Pinpoint the cell where the given text exists, returning its (x, y) midpoint coordinate. 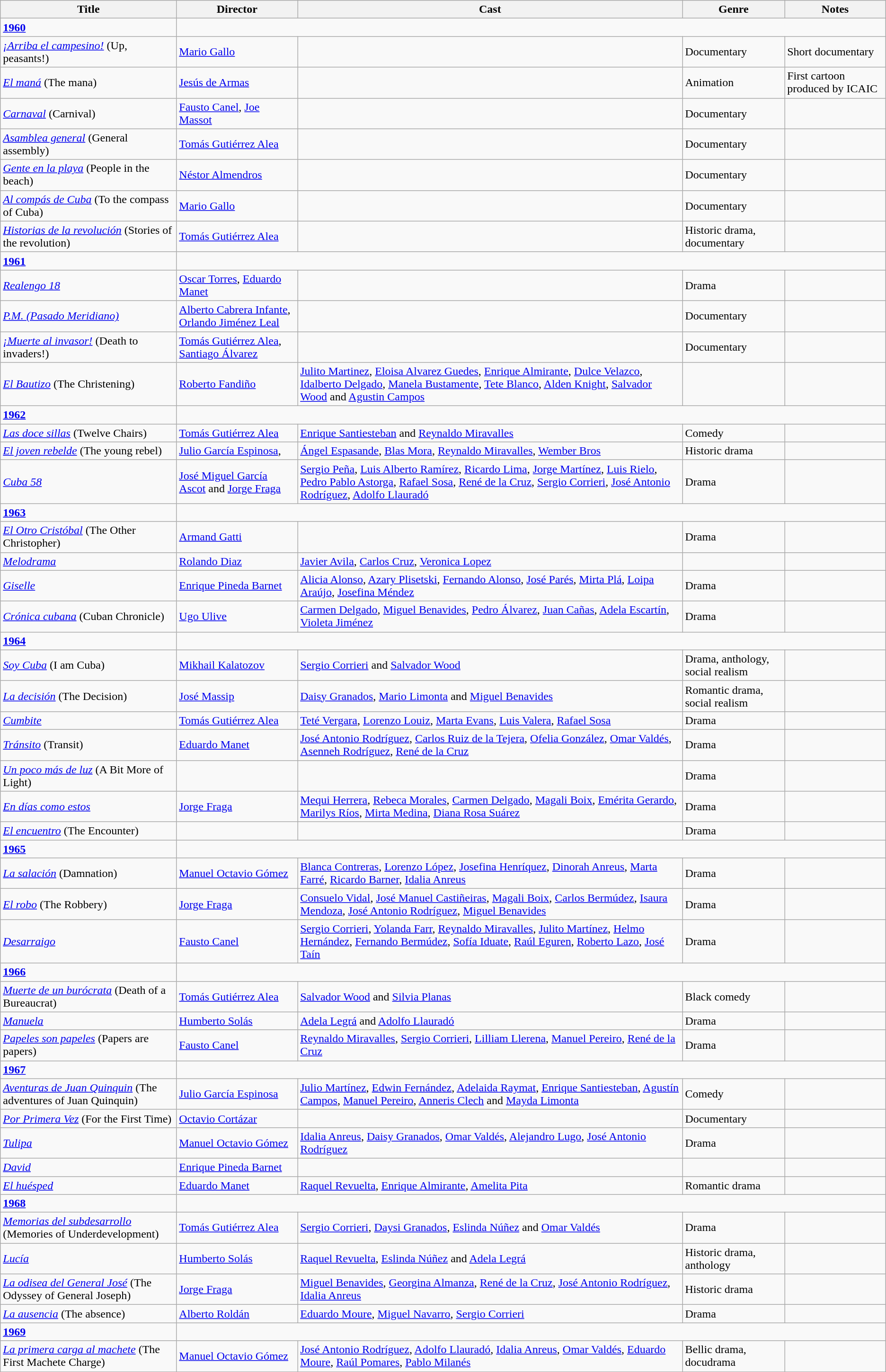
Drama, anthology, social realism (734, 665)
Tránsito (Transit) (89, 745)
Historias de la revolución (Stories of the revolution) (89, 237)
Asamblea general (General assembly) (89, 144)
Giselle (89, 586)
First cartoon produced by ICAIC (835, 82)
Bellic drama, docudrama (734, 1356)
Roberto Fandiño (237, 384)
Gente en la playa (People in the beach) (89, 175)
Muerte de un burócrata (Death of a Bureaucrat) (89, 997)
Romantic drama, social realism (734, 696)
Julio García Espinosa, (237, 451)
1960 (89, 27)
Notes (835, 9)
José Antonio Rodríguez, Adolfo Llauradó, Idalia Anreus, Omar Valdés, Eduardo Moure, Raúl Pomares, Pablo Milanés (490, 1356)
Enrique Santiesteban and Reynaldo Miravalles (490, 433)
¡Muerte al invasor! (Death to invaders!) (89, 346)
1966 (89, 972)
Salvador Wood and Silvia Planas (490, 997)
1969 (89, 1332)
Las doce sillas (Twelve Chairs) (89, 433)
La odisea del General José (The Odyssey of General Joseph) (89, 1289)
Consuelo Vidal, José Manuel Castiñeiras, Magali Boix, Carlos Bermúdez, Isaura Mendoza, José Antonio Rodríguez, Miguel Benavides (490, 904)
¡Arriba el campesino! (Up, peasants!) (89, 52)
Carmen Delgado, Miguel Benavides, Pedro Álvarez, Juan Cañas, Adela Escartín, Violeta Jiménez (490, 616)
José Antonio Rodríguez, Carlos Ruiz de la Tejera, Ofelia González, Omar Valdés, Asenneh Rodríguez, René de la Cruz (490, 745)
Blanca Contreras, Lorenzo López, Josefina Henríquez, Dinorah Anreus, Marta Farré, Ricardo Barner, Idalia Anreus (490, 874)
1968 (89, 1204)
Oscar Torres, Eduardo Manet (237, 285)
Rolando Diaz (237, 561)
La salación (Damnation) (89, 874)
El huésped (89, 1186)
Alberto Cabrera Infante, Orlando Jiménez Leal (237, 316)
Manuela (89, 1021)
Genre (734, 9)
Historic drama, anthology (734, 1259)
Un poco más de luz (A Bit More of Light) (89, 775)
Reynaldo Miravalles, Sergio Corrieri, Lilliam Llerena, Manuel Pereiro, René de la Cruz (490, 1045)
1967 (89, 1070)
En días como estos (89, 806)
Mikhail Kalatozov (237, 665)
José Massip (237, 696)
Jesús de Armas (237, 82)
Tulipa (89, 1142)
Javier Avila, Carlos Cruz, Veronica Lopez (490, 561)
El encuentro (The Encounter) (89, 831)
Soy Cuba (I am Cuba) (89, 665)
Ugo Ulive (237, 616)
1962 (89, 415)
Historic drama, documentary (734, 237)
Desarraigo (89, 941)
Alicia Alonso, Azary Plisetski, Fernando Alonso, José Parés, Mirta Plá, Loipa Araújo, Josefina Méndez (490, 586)
Papeles son papeles (Papers are papers) (89, 1045)
Raquel Revuelta, Eslinda Núñez and Adela Legrá (490, 1259)
Lucía (89, 1259)
Julio Martínez, Edwin Fernández, Adelaida Raymat, Enrique Santiesteban, Agustín Campos, Manuel Pereiro, Anneris Clech and Mayda Limonta (490, 1094)
1963 (89, 513)
El joven rebelde (The young rebel) (89, 451)
Adela Legrá and Adolfo Llauradó (490, 1021)
Daisy Granados, Mario Limonta and Miguel Benavides (490, 696)
1964 (89, 641)
Teté Vergara, Lorenzo Louiz, Marta Evans, Luis Valera, Rafael Sosa (490, 720)
Crónica cubana (Cuban Chronicle) (89, 616)
Sergio Corrieri, Daysi Granados, Eslinda Núñez and Omar Valdés (490, 1228)
1965 (89, 849)
La primera carga al machete (The First Machete Charge) (89, 1356)
Armand Gatti (237, 537)
Black comedy (734, 997)
Al compás de Cuba (To the compass of Cuba) (89, 205)
Néstor Almendros (237, 175)
David (89, 1167)
Sergio Corrieri and Salvador Wood (490, 665)
P.M. (Pasado Meridiano) (89, 316)
Romantic drama (734, 1186)
Tomás Gutiérrez Alea, Santiago Álvarez (237, 346)
Carnaval (Carnival) (89, 114)
El Otro Cristóbal (The Other Christopher) (89, 537)
Realengo 18 (89, 285)
Octavio Cortázar (237, 1118)
Aventuras de Juan Quinquin (The adventures of Juan Quinquin) (89, 1094)
La ausencia (The absence) (89, 1314)
1961 (89, 261)
Cuba 58 (89, 482)
El maná (The mana) (89, 82)
Por Primera Vez (For the First Time) (89, 1118)
José Miguel García Ascot and Jorge Fraga (237, 482)
Mequi Herrera, Rebeca Morales, Carmen Delgado, Magali Boix, Emérita Gerardo, Marilys Ríos, Mirta Medina, Diana Rosa Suárez (490, 806)
Melodrama (89, 561)
Director (237, 9)
Fausto Canel, Joe Massot (237, 114)
Raquel Revuelta, Enrique Almirante, Amelita Pita (490, 1186)
Idalia Anreus, Daisy Granados, Omar Valdés, Alejandro Lugo, José Antonio Rodríguez (490, 1142)
El Bautizo (The Christening) (89, 384)
Cast (490, 9)
Memorias del subdesarrollo (Memories of Underdevelopment) (89, 1228)
Julio García Espinosa (237, 1094)
Ángel Espasande, Blas Mora, Reynaldo Miravalles, Wember Bros (490, 451)
Short documentary (835, 52)
Eduardo Moure, Miguel Navarro, Sergio Corrieri (490, 1314)
La decisión (The Decision) (89, 696)
Cumbite (89, 720)
El robo (The Robbery) (89, 904)
Animation (734, 82)
Alberto Roldán (237, 1314)
Miguel Benavides, Georgina Almanza, René de la Cruz, José Antonio Rodríguez, Idalia Anreus (490, 1289)
Title (89, 9)
